Determine the (x, y) coordinate at the center of the cell enclosing the given text.  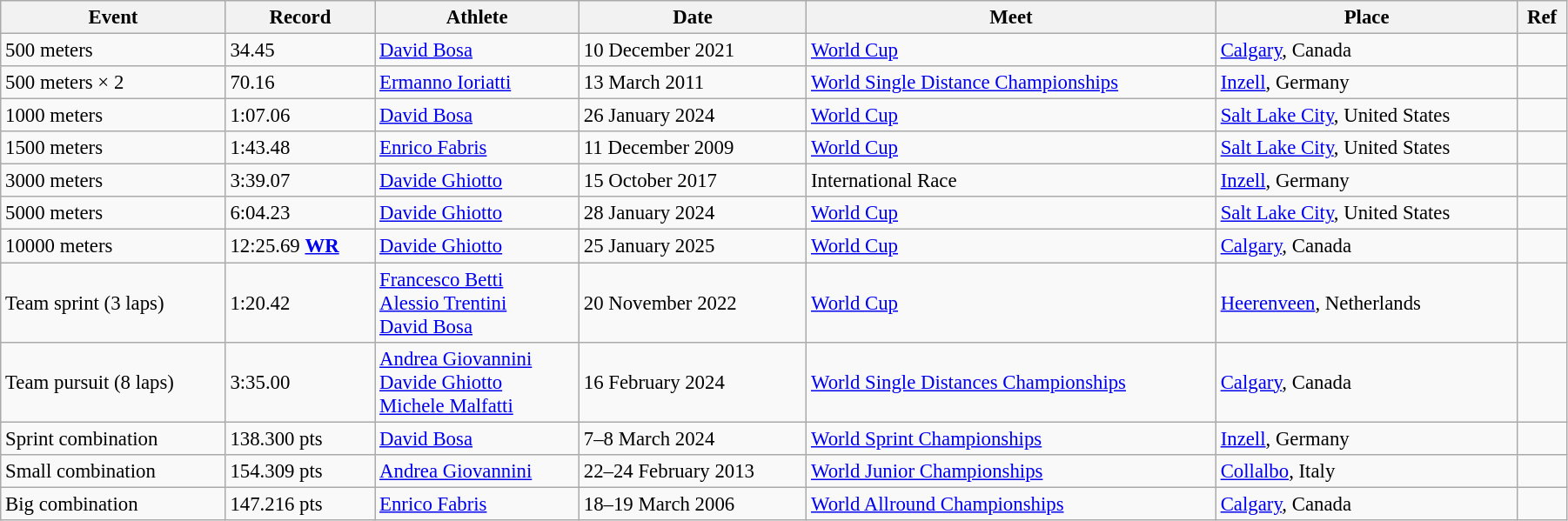
20 November 2022 (693, 303)
7–8 March 2024 (693, 438)
15 October 2017 (693, 181)
Athlete (477, 17)
70.16 (300, 83)
Place (1366, 17)
Francesco BettiAlessio TrentiniDavid Bosa (477, 303)
Sprint combination (113, 438)
Ermanno Ioriatti (477, 83)
147.216 pts (300, 504)
Ref (1542, 17)
Small combination (113, 471)
World Single Distance Championships (1011, 83)
World Single Distances Championships (1011, 382)
6:04.23 (300, 213)
Collalbo, Italy (1366, 471)
3000 meters (113, 181)
World Junior Championships (1011, 471)
Heerenveen, Netherlands (1366, 303)
Andrea Giovannini (477, 471)
34.45 (300, 50)
500 meters (113, 50)
1:43.48 (300, 148)
154.309 pts (300, 471)
Andrea GiovanniniDavide GhiottoMichele Malfatti (477, 382)
Team pursuit (8 laps) (113, 382)
1500 meters (113, 148)
26 January 2024 (693, 116)
1:20.42 (300, 303)
10 December 2021 (693, 50)
28 January 2024 (693, 213)
Team sprint (3 laps) (113, 303)
18–19 March 2006 (693, 504)
22–24 February 2013 (693, 471)
138.300 pts (300, 438)
Record (300, 17)
16 February 2024 (693, 382)
12:25.69 WR (300, 246)
25 January 2025 (693, 246)
13 March 2011 (693, 83)
3:35.00 (300, 382)
International Race (1011, 181)
World Sprint Championships (1011, 438)
Event (113, 17)
3:39.07 (300, 181)
Big combination (113, 504)
11 December 2009 (693, 148)
1:07.06 (300, 116)
1000 meters (113, 116)
500 meters × 2 (113, 83)
5000 meters (113, 213)
Meet (1011, 17)
World Allround Championships (1011, 504)
10000 meters (113, 246)
Date (693, 17)
